Find where the given text appears and provide that cell's center as (x, y) coordinate. 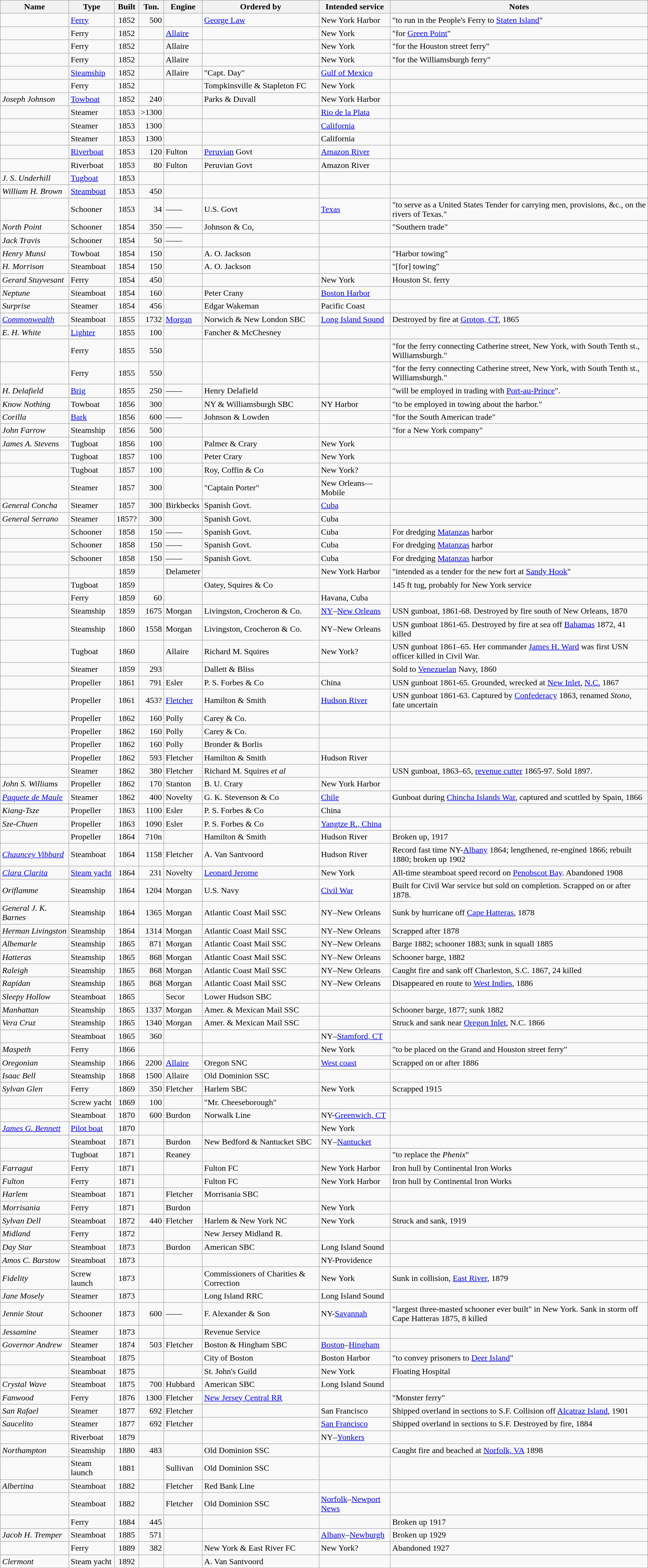
Engine (183, 7)
Commonwealth (35, 319)
"to be employed in towing about the harbor." (519, 404)
Pacific Coast (355, 306)
Commissioners of Charities & Correction (260, 1278)
Abandoned 1927 (519, 1548)
Midland (35, 1234)
Gunboat during Chincha Islands War, captured and scuttled by Spain, 1866 (519, 797)
Edgar Wakeman (260, 306)
Sunk by hurricane off Cape Hatteras, 1878 (519, 913)
791 (152, 683)
Sold to Venezuelan Navy, 1860 (519, 669)
Intended service (355, 7)
USN gunboat 1861-63. Captured by Confederacy 1863, renamed Stono, fate uncertain (519, 700)
Delameter (183, 571)
Birkbecks (183, 506)
Northampton (35, 1450)
Boston & Hingham SBC (260, 1345)
Maspeth (35, 1049)
James A. Stevens (35, 444)
1314 (152, 931)
Rapidan (35, 983)
1500 (152, 1076)
Day Star (35, 1247)
1732 (152, 319)
Saucelito (35, 1424)
NY-Providence (355, 1260)
1876 (127, 1398)
"to be placed on the Grand and Houston street ferry" (519, 1049)
1874 (127, 1345)
Albertina (35, 1486)
871 (152, 944)
Norwalk Line (260, 1115)
1880 (127, 1450)
Corilla (35, 417)
Governor Andrew (35, 1345)
380 (152, 771)
City of Boston (260, 1358)
Jessamine (35, 1331)
1879 (127, 1437)
U.S. Govt (260, 209)
Joseph Johnson (35, 99)
240 (152, 99)
General Serrano (35, 519)
General J. K. Barnes (35, 913)
1675 (152, 611)
Harlem (35, 1194)
360 (152, 1036)
J. S. Underhill (35, 178)
"to run in the People's Ferry to Staten Island" (519, 20)
Amos C. Barstow (35, 1260)
1881 (127, 1468)
Jane Mosely (35, 1296)
293 (152, 669)
Herman Livingston (35, 931)
1558 (152, 629)
NY-Greenwich, CT (355, 1115)
Notes (519, 7)
NY–Yonkers (355, 1437)
Raleigh (35, 970)
USN gunboat 1861-65. Grounded, wrecked at New Inlet, N.C. 1867 (519, 683)
New Orleans—Mobile (355, 488)
USN gunboat 1861–65. Her commander James H. Ward was first USN officer killed in Civil War. (519, 652)
Scrapped 1915 (519, 1089)
456 (152, 306)
Barge 1882; schooner 1883; sunk in squall 1885 (519, 944)
Norfolk–Newport News (355, 1504)
Broken up 1929 (519, 1535)
Henry Delafield (260, 391)
Stanton (183, 784)
Albemarle (35, 944)
"Captain Porter" (260, 488)
Richard M. Squires (260, 652)
Peter Crary (260, 457)
453? (152, 700)
Houston St. ferry (519, 280)
Leonard Jerome (260, 872)
"to convey prisoners to Deer Island" (519, 1358)
Morrisania (35, 1208)
New Bedford & Nantucket SBC (260, 1142)
F. Alexander & Son (260, 1314)
Clara Clarita (35, 872)
2200 (152, 1062)
"for the South American trade" (519, 417)
"Capt. Day" (260, 73)
Broken up, 1917 (519, 837)
Sylvan Dell (35, 1221)
Jacob H. Tremper (35, 1535)
John S. Williams (35, 784)
North Point (35, 227)
Built for Civil War service but sold on completion. Scrapped on or after 1878. (519, 891)
Crystal Wave (35, 1384)
1158 (152, 855)
NY-Savannah (355, 1314)
Steam launch (92, 1468)
Sleepy Hollow (35, 997)
"largest three-masted schooner ever built" in New York. Sank in storm off Cape Hatteras 1875, 8 killed (519, 1314)
Built (127, 7)
Farragut (35, 1168)
San Rafael (35, 1411)
571 (152, 1535)
Civil War (355, 891)
Johnson & Lowden (260, 417)
Clermont (35, 1561)
Broken up 1917 (519, 1522)
Secor (183, 997)
593 (152, 758)
Jack Travis (35, 240)
H. Morrison (35, 267)
1889 (127, 1548)
Texas (355, 209)
Henry Munsi (35, 253)
"Mr. Cheeseborough" (260, 1102)
Fanwood (35, 1398)
Long Island RRC (260, 1296)
710n (152, 837)
NY Harbor (355, 404)
Vera Cruz (35, 1023)
Schooner barge, 1882 (519, 957)
Havana, Cuba (355, 598)
Harlem SBC (260, 1089)
Parks & Duvall (260, 99)
1885 (127, 1535)
Struck and sank near Oregon Inlet, N.C. 1866 (519, 1023)
George Law (260, 20)
"will be employed in trading with Port-au-Prince". (519, 391)
Floating Hospital (519, 1371)
1892 (127, 1561)
Bark (92, 417)
H. Delafield (35, 391)
Neptune (35, 293)
145 ft tug, probably for New York service (519, 585)
Ton. (152, 7)
Brig (92, 391)
Know Nothing (35, 404)
NY–Nantucket (355, 1142)
"Southern trade" (519, 227)
Morrisania SBC (260, 1194)
B. U. Crary (260, 784)
"for the Houston street ferry" (519, 46)
Struck and sank, 1919 (519, 1221)
William H. Brown (35, 191)
50 (152, 240)
Peter Crany (260, 293)
USN gunboat, 1861-68. Destroyed by fire south of New Orleans, 1870 (519, 611)
Destroyed by fire at Groton, CT, 1865 (519, 319)
Sunk in collision, East River, 1879 (519, 1278)
445 (152, 1522)
Lower Hudson SBC (260, 997)
Pilot boat (92, 1129)
New Jersey Midland R. (260, 1234)
Tompkinsville & Stapleton FC (260, 86)
Hatteras (35, 957)
Richard M. Squires et al (260, 771)
440 (152, 1221)
Type (92, 7)
400 (152, 797)
E. H. White (35, 332)
NY & Williamsburgh SBC (260, 404)
U.S. Navy (260, 891)
Scrapped on or after 1886 (519, 1062)
G. K. Stevenson & Co (260, 797)
Revenue Service (260, 1331)
John Farrow (35, 430)
Disappeared en route to West Indies, 1886 (519, 983)
Paquete de Maule (35, 797)
Isaac Bell (35, 1076)
Screw launch (92, 1278)
Palmer & Crary (260, 444)
Name (35, 7)
1090 (152, 823)
Chile (355, 797)
Sullivan (183, 1468)
Albany–Newburgh (355, 1535)
Boston–Hingham (355, 1345)
"intended as a tender for the new fort at Sandy Hook" (519, 571)
USN gunboat, 1863–65, revenue cutter 1865-97. Sold 1897. (519, 771)
Johnson & Co, (260, 227)
Ordered by (260, 7)
Lighter (92, 332)
1868 (127, 1076)
Norwich & New London SBC (260, 319)
Reaney (183, 1155)
James G. Bennett (35, 1129)
483 (152, 1450)
Hubbard (183, 1384)
"to serve as a United States Tender for carrying men, provisions, &c., on the rivers of Texas." (519, 209)
Schooner barge, 1877; sunk 1882 (519, 1010)
700 (152, 1384)
Gerard Stuyvesant (35, 280)
Gulf of Mexico (355, 73)
1204 (152, 891)
Sylvan Glen (35, 1089)
1884 (127, 1522)
Jennie Stout (35, 1314)
34 (152, 209)
Scrapped after 1878 (519, 931)
Oatey, Squires & Co (260, 585)
80 (152, 165)
General Concha (35, 506)
Roy, Coffin & Co (260, 470)
Oriflamme (35, 891)
"Monster ferry" (519, 1398)
>1300 (152, 112)
Oregonian (35, 1062)
Caught fire and sank off Charleston, S.C. 1867, 24 killed (519, 970)
Kiang-Tsze (35, 810)
Screw yacht (92, 1102)
Caught fire and beached at Norfolk, VA 1898 (519, 1450)
West coast (355, 1062)
NY–Stamford, CT (355, 1036)
Sze-Chuen (35, 823)
250 (152, 391)
231 (152, 872)
382 (152, 1548)
Shipped overland in sections to S.F. Collision off Alcatraz Island, 1901 (519, 1411)
"for a New York company" (519, 430)
"Harbor towing" (519, 253)
Fidelity (35, 1278)
1337 (152, 1010)
Record fast time NY-Albany 1864; lengthened, re-engined 1866; rebuilt 1880; broken up 1902 (519, 855)
New York & East River FC (260, 1548)
Rio de la Plata (355, 112)
503 (152, 1345)
"for Green Point" (519, 33)
170 (152, 784)
Surprise (35, 306)
Harlem & New York NC (260, 1221)
USN gunboat 1861-65. Destroyed by fire at sea off Bahamas 1872, 41 killed (519, 629)
"to replace the Phenix" (519, 1155)
Chauncey Vibbard (35, 855)
1857? (127, 519)
Bronder & Borlis (260, 745)
1100 (152, 810)
Oregon SNC (260, 1062)
"for the Williamsburgh ferry" (519, 60)
All-time steamboat speed record on Penobscot Bay. Abandoned 1908 (519, 872)
New Jersey Central RR (260, 1398)
Manhattan (35, 1010)
"[for] towing" (519, 267)
60 (152, 598)
Yangtze R., China (355, 823)
Shipped overland in sections to S.F. Destroyed by fire, 1884 (519, 1424)
Dallett & Bliss (260, 669)
St. John's Guild (260, 1371)
1365 (152, 913)
1340 (152, 1023)
Fancher & McChesney (260, 332)
Red Bank Line (260, 1486)
120 (152, 152)
